Return (x, y) of the center of cell containing provided text 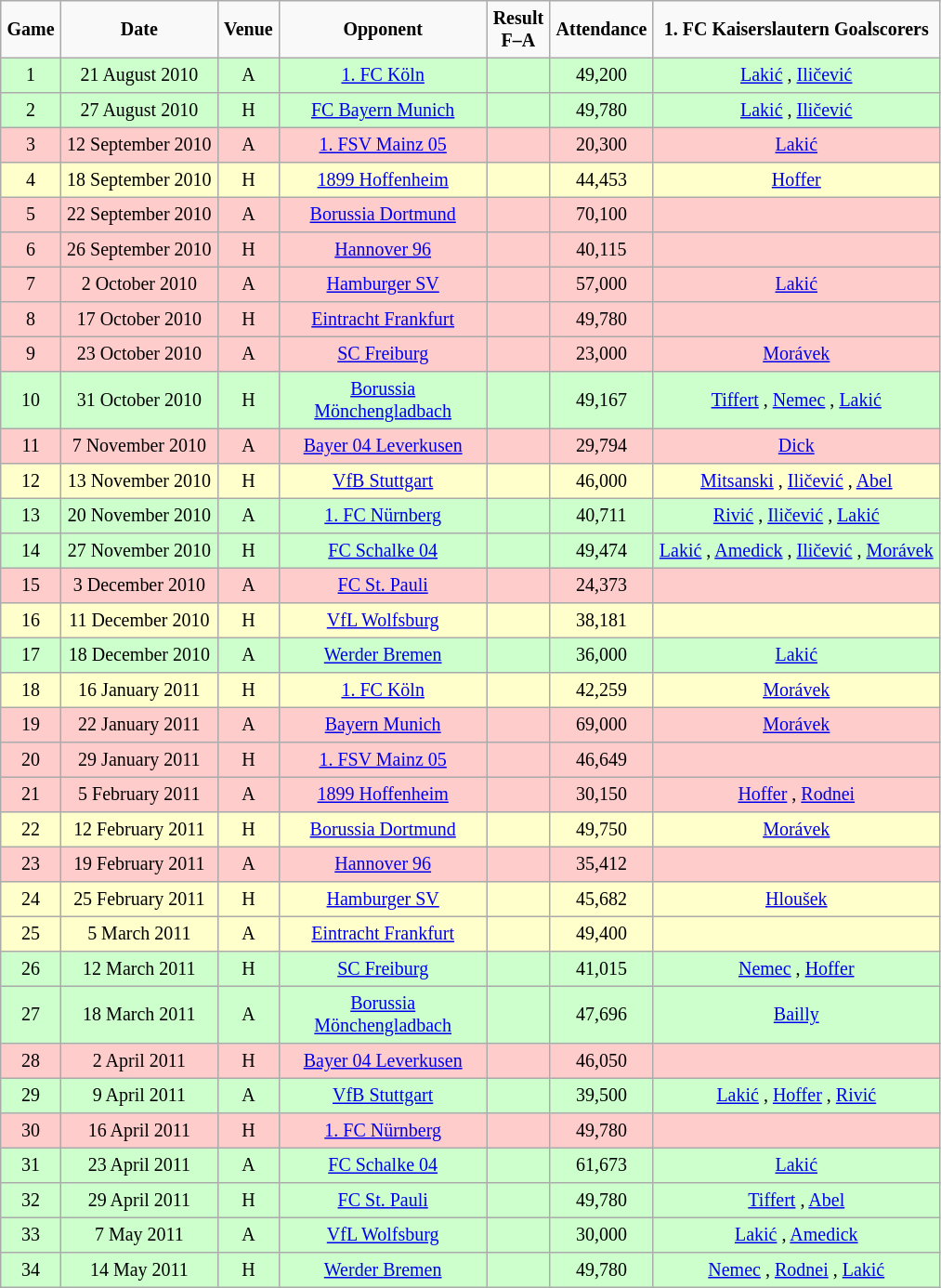
49,750 (602, 830)
16 January 2011 (139, 690)
1 (32, 75)
32 (32, 1201)
Tiffert , Abel (796, 1201)
18 December 2010 (139, 655)
30 (32, 1131)
27 November 2010 (139, 551)
2 October 2010 (139, 284)
14 (32, 551)
36,000 (602, 655)
30,000 (602, 1235)
12 February 2011 (139, 830)
5 March 2011 (139, 934)
12 March 2011 (139, 969)
Date (139, 30)
3 December 2010 (139, 585)
26 September 2010 (139, 250)
29 April 2011 (139, 1201)
22 (32, 830)
46,649 (602, 760)
7 November 2010 (139, 446)
57,000 (602, 284)
18 March 2011 (139, 1015)
49,400 (602, 934)
Hoffer (796, 180)
11 (32, 446)
35,412 (602, 864)
24,373 (602, 585)
13 (32, 516)
6 (32, 250)
10 (32, 401)
11 December 2010 (139, 621)
8 (32, 320)
Tiffert , Nemec , Lakić (796, 401)
Game (32, 30)
49,474 (602, 551)
34 (32, 1270)
70,100 (602, 215)
19 (32, 725)
41,015 (602, 969)
18 September 2010 (139, 180)
21 August 2010 (139, 75)
23,000 (602, 354)
7 May 2011 (139, 1235)
24 (32, 900)
27 (32, 1015)
Hoffer , Rodnei (796, 795)
Lakić , Amedick , Iličević , Morávek (796, 551)
29 (32, 1096)
20 November 2010 (139, 516)
12 September 2010 (139, 145)
9 April 2011 (139, 1096)
9 (32, 354)
5 (32, 215)
Nemec , Rodnei , Lakić (796, 1270)
31 (32, 1165)
15 (32, 585)
Hloušek (796, 900)
22 September 2010 (139, 215)
12 (32, 481)
7 (32, 284)
42,259 (602, 690)
Rivić , Iličević , Lakić (796, 516)
Nemec , Hoffer (796, 969)
Opponent (383, 30)
14 May 2011 (139, 1270)
40,711 (602, 516)
45,682 (602, 900)
31 October 2010 (139, 401)
Bailly (796, 1015)
1. FC Kaiserslautern Goalscorers (796, 30)
38,181 (602, 621)
49,200 (602, 75)
16 (32, 621)
30,150 (602, 795)
5 February 2011 (139, 795)
13 November 2010 (139, 481)
4 (32, 180)
19 February 2011 (139, 864)
17 October 2010 (139, 320)
16 April 2011 (139, 1131)
23 April 2011 (139, 1165)
Lakić , Amedick (796, 1235)
46,000 (602, 481)
Mitsanski , Iličević , Abel (796, 481)
29 January 2011 (139, 760)
44,453 (602, 180)
29,794 (602, 446)
18 (32, 690)
28 (32, 1061)
Venue (248, 30)
69,000 (602, 725)
39,500 (602, 1096)
49,167 (602, 401)
26 (32, 969)
23 (32, 864)
2 (32, 111)
23 October 2010 (139, 354)
Attendance (602, 30)
25 February 2011 (139, 900)
3 (32, 145)
25 (32, 934)
FC Bayern Munich (383, 111)
2 April 2011 (139, 1061)
20 (32, 760)
22 January 2011 (139, 725)
Dick (796, 446)
20,300 (602, 145)
33 (32, 1235)
40,115 (602, 250)
Bayern Munich (383, 725)
Lakić , Hoffer , Rivić (796, 1096)
27 August 2010 (139, 111)
61,673 (602, 1165)
46,050 (602, 1061)
47,696 (602, 1015)
21 (32, 795)
17 (32, 655)
ResultF–A (518, 30)
